Search for the cell housing the specified text and yield its [x, y] center coordinate. 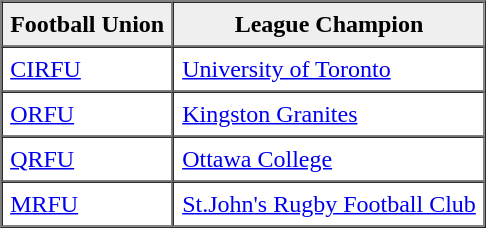
MRFU [87, 204]
CIRFU [87, 68]
QRFU [87, 158]
Kingston Granites [329, 114]
St.John's Rugby Football Club [329, 204]
League Champion [329, 24]
ORFU [87, 114]
University of Toronto [329, 68]
Football Union [87, 24]
Ottawa College [329, 158]
